For the text-containing cell, return its midpoint in (x, y) coordinate format. 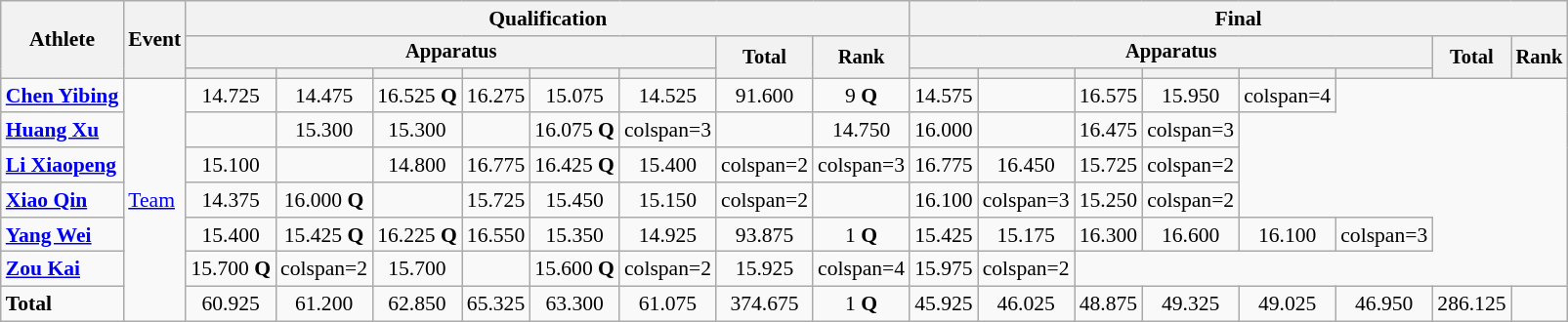
Li Xiaopeng (63, 165)
15.075 (574, 96)
15.600 Q (574, 269)
16.000 (944, 131)
15.250 (1108, 200)
16.575 (1108, 96)
16.275 (496, 96)
46.025 (1026, 304)
15.425 (944, 235)
Team (154, 199)
16.225 Q (417, 235)
61.075 (668, 304)
15.425 Q (324, 235)
15.700 (417, 269)
49.025 (1288, 304)
14.750 (862, 131)
65.325 (496, 304)
15.975 (944, 269)
61.200 (324, 304)
15.450 (574, 200)
374.675 (764, 304)
14.725 (231, 96)
15.175 (1026, 235)
16.525 Q (417, 96)
14.925 (668, 235)
14.475 (324, 96)
Qualification (547, 19)
49.325 (1190, 304)
63.300 (574, 304)
Yang Wei (63, 235)
16.425 Q (574, 165)
16.075 Q (574, 131)
48.875 (1108, 304)
93.875 (764, 235)
15.150 (668, 200)
Zou Kai (63, 269)
14.800 (417, 165)
91.600 (764, 96)
62.850 (417, 304)
16.475 (1108, 131)
45.925 (944, 304)
9 Q (862, 96)
14.375 (231, 200)
15.100 (231, 165)
14.525 (668, 96)
15.350 (574, 235)
286.125 (1471, 304)
Huang Xu (63, 131)
16.000 Q (324, 200)
16.550 (496, 235)
60.925 (231, 304)
14.575 (944, 96)
15.925 (764, 269)
15.950 (1190, 96)
Athlete (63, 39)
Xiao Qin (63, 200)
16.600 (1190, 235)
16.300 (1108, 235)
Final (1239, 19)
16.450 (1026, 165)
Event (154, 39)
Chen Yibing (63, 96)
46.950 (1383, 304)
15.700 Q (231, 269)
